Output the (X, Y) coordinate of the center of the cell containing the given text.  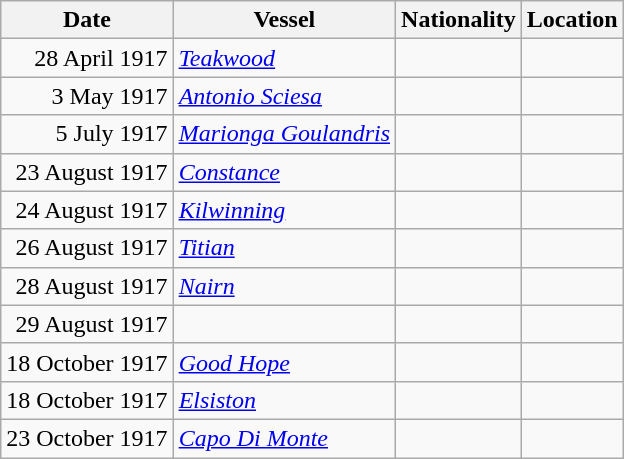
29 August 1917 (87, 324)
Location (572, 20)
23 October 1917 (87, 438)
3 May 1917 (87, 96)
Titian (284, 248)
5 July 1917 (87, 134)
Vessel (284, 20)
24 August 1917 (87, 210)
Teakwood (284, 58)
23 August 1917 (87, 172)
Marionga Goulandris (284, 134)
28 April 1917 (87, 58)
Nationality (459, 20)
28 August 1917 (87, 286)
Good Hope (284, 362)
Date (87, 20)
Nairn (284, 286)
Elsiston (284, 400)
Constance (284, 172)
Antonio Sciesa (284, 96)
Capo Di Monte (284, 438)
26 August 1917 (87, 248)
Kilwinning (284, 210)
